Detect which cell encompasses the target text, then output its [X, Y] center coordinate. 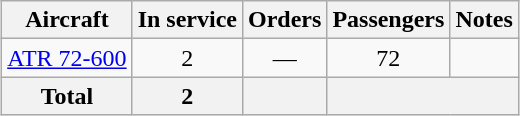
— [284, 58]
Aircraft [67, 20]
Passengers [388, 20]
Notes [484, 20]
72 [388, 58]
ATR 72-600 [67, 58]
Total [67, 96]
In service [187, 20]
Orders [284, 20]
